Provide the [x, y] coordinate of the cell's center where the given text is located.  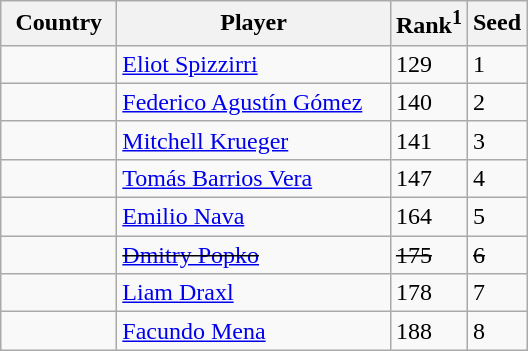
140 [428, 102]
175 [428, 255]
8 [496, 331]
1 [496, 64]
Country [59, 24]
Mitchell Krueger [254, 140]
6 [496, 255]
3 [496, 140]
Player [254, 24]
147 [428, 178]
Facundo Mena [254, 331]
Tomás Barrios Vera [254, 178]
Dmitry Popko [254, 255]
129 [428, 64]
Rank1 [428, 24]
178 [428, 293]
2 [496, 102]
164 [428, 217]
Federico Agustín Gómez [254, 102]
Eliot Spizzirri [254, 64]
4 [496, 178]
Liam Draxl [254, 293]
Seed [496, 24]
141 [428, 140]
Emilio Nava [254, 217]
188 [428, 331]
5 [496, 217]
7 [496, 293]
